Locate the cell with the specified text and output its [X, Y] center coordinate. 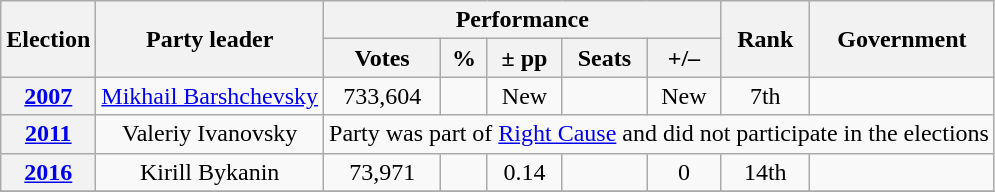
± pp [524, 58]
733,604 [382, 96]
Valeriy Ivanovsky [210, 134]
73,971 [382, 172]
Party leader [210, 39]
Seats [604, 58]
2007 [48, 96]
Party was part of Right Cause and did not participate in the elections [660, 134]
Rank [765, 39]
14th [765, 172]
Mikhail Barshchevsky [210, 96]
Election [48, 39]
0 [684, 172]
Votes [382, 58]
Kirill Bykanin [210, 172]
Performance [523, 20]
7th [765, 96]
2011 [48, 134]
0.14 [524, 172]
% [464, 58]
+/– [684, 58]
Government [902, 39]
2016 [48, 172]
